For the text-containing cell, return its midpoint in [x, y] coordinate format. 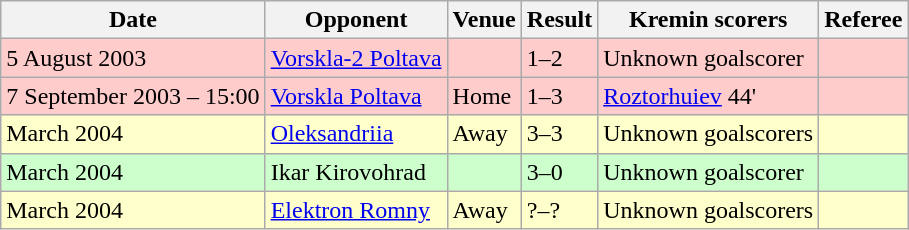
3–0 [559, 172]
1–3 [559, 96]
Venue [484, 20]
Home [484, 96]
Date [133, 20]
3–3 [559, 134]
Vorskla Poltava [356, 96]
?–? [559, 210]
7 September 2003 – 15:00 [133, 96]
Opponent [356, 20]
Oleksandriia [356, 134]
Ikar Kirovohrad [356, 172]
Vorskla-2 Poltava [356, 58]
Result [559, 20]
Roztorhuiev 44' [708, 96]
Referee [864, 20]
1–2 [559, 58]
Kremin scorers [708, 20]
Elektron Romny [356, 210]
5 August 2003 [133, 58]
